Capture the cell that displays the provided text and extract its [x, y] central coordinate. 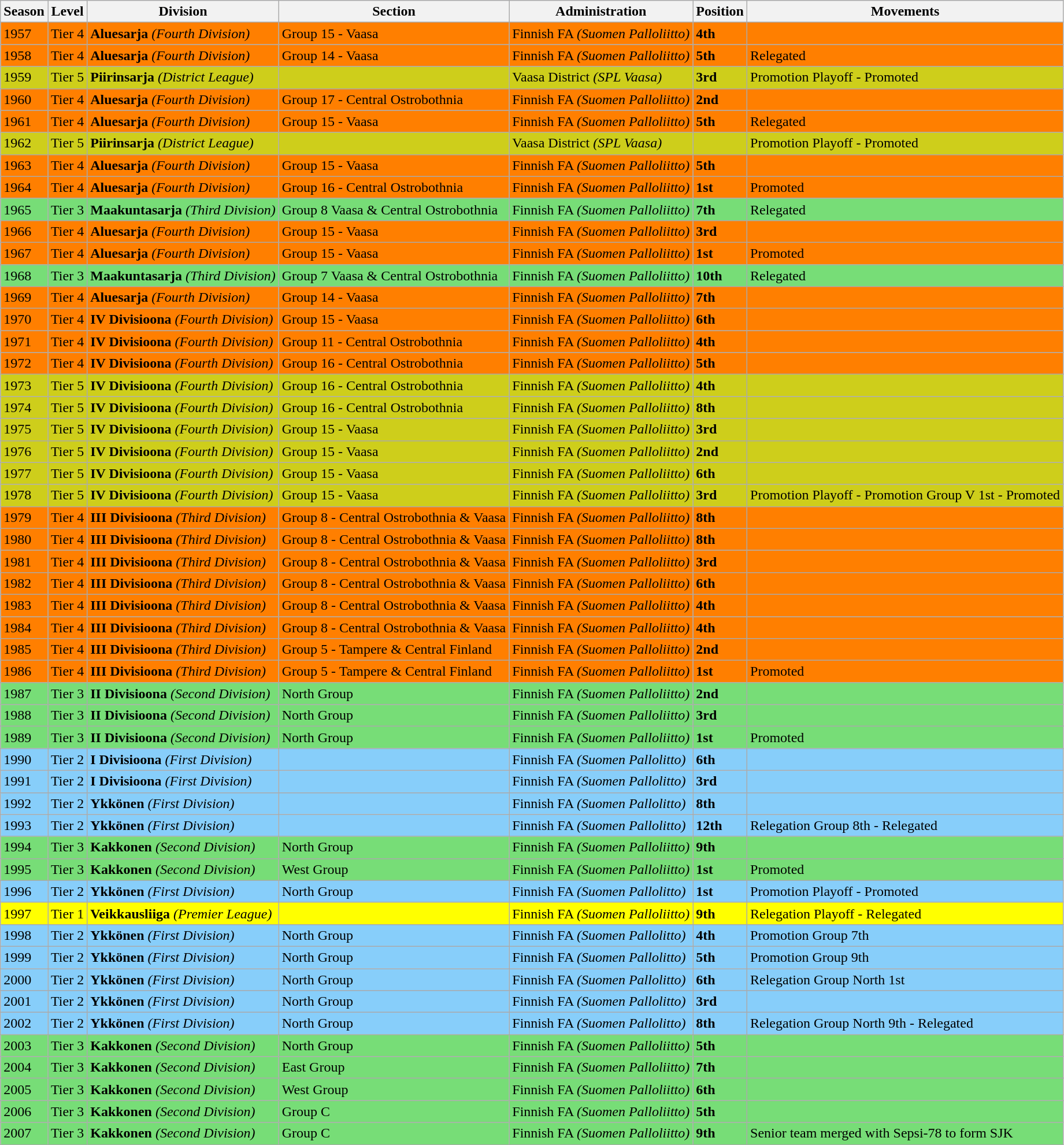
1972 [24, 364]
1987 [24, 694]
Division [183, 12]
1977 [24, 473]
1957 [24, 34]
2003 [24, 1046]
1990 [24, 759]
1982 [24, 583]
1996 [24, 891]
Position [720, 12]
1971 [24, 342]
1966 [24, 231]
Group 7 Vaasa & Central Ostrobothnia [394, 276]
Relegation Group North 9th - Relegated [905, 1024]
1976 [24, 451]
10th [720, 276]
2002 [24, 1024]
Level [67, 12]
Veikkausliiga (Premier League) [183, 913]
Movements [905, 12]
Section [394, 12]
Promotion Group 7th [905, 935]
2006 [24, 1111]
1974 [24, 407]
1997 [24, 913]
1973 [24, 386]
Promotion Playoff - Promotion Group V 1st - Promoted [905, 495]
1999 [24, 957]
2005 [24, 1090]
Relegation Group North 1st [905, 980]
1969 [24, 298]
1958 [24, 55]
1994 [24, 847]
1962 [24, 143]
Season [24, 12]
Promotion Group 9th [905, 957]
1989 [24, 738]
Group 17 - Central Ostrobothnia [394, 99]
1968 [24, 276]
1988 [24, 716]
1985 [24, 650]
Relegation Playoff - Relegated [905, 913]
Tier 1 [67, 913]
1975 [24, 429]
1995 [24, 869]
1981 [24, 561]
1970 [24, 320]
Group 11 - Central Ostrobothnia [394, 342]
Relegation Group 8th - Relegated [905, 825]
2004 [24, 1068]
1991 [24, 781]
East Group [394, 1068]
1967 [24, 253]
1993 [24, 825]
1964 [24, 187]
1961 [24, 121]
1986 [24, 672]
1980 [24, 539]
Senior team merged with Sepsi-78 to form SJK [905, 1133]
2007 [24, 1133]
1983 [24, 605]
1963 [24, 165]
Administration [601, 12]
1978 [24, 495]
1960 [24, 99]
1992 [24, 803]
12th [720, 825]
1959 [24, 77]
1998 [24, 935]
2001 [24, 1002]
Group 8 Vaasa & Central Ostrobothnia [394, 209]
1979 [24, 517]
2000 [24, 980]
1984 [24, 627]
1965 [24, 209]
